Return [X, Y] of the center of cell containing provided text 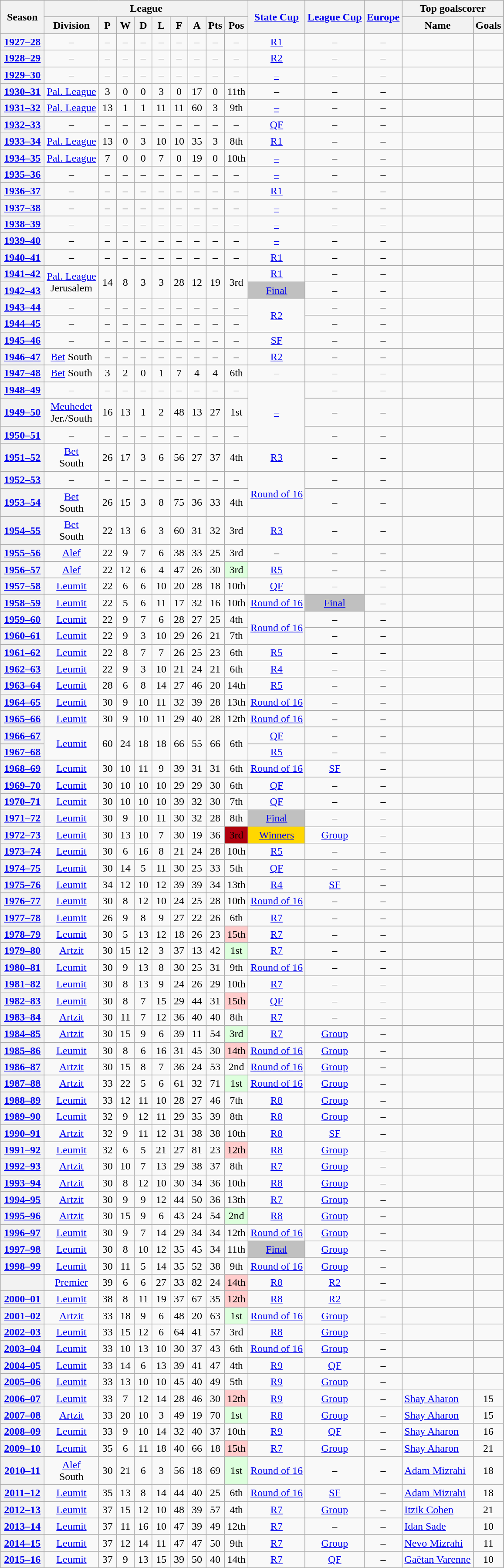
Name [437, 25]
1943–44 [23, 307]
2005–06 [23, 1382]
1931–32 [23, 108]
Top goalscorer [453, 9]
2000–01 [23, 1299]
1970–71 [23, 802]
Idan Sade [437, 1526]
1949–50 [23, 412]
1948–49 [23, 390]
1932–33 [23, 125]
Premier [71, 1282]
L [161, 25]
1942–43 [23, 291]
1973–74 [23, 852]
League Cup [335, 17]
1974–75 [23, 868]
1954–55 [23, 531]
1976–77 [23, 901]
1980–81 [23, 967]
70 [215, 1415]
1930–31 [23, 91]
W [125, 25]
1952–53 [23, 480]
Goals [488, 25]
1990–91 [23, 1133]
53 [215, 1067]
1961–62 [23, 652]
Gaëtan Varenne [437, 1559]
64 [179, 1332]
75 [179, 502]
1945–46 [23, 340]
1950–51 [23, 435]
1985–86 [23, 1050]
2001–02 [23, 1316]
P [107, 25]
Itzik Cohen [437, 1510]
2006–07 [23, 1399]
1967–68 [23, 752]
2012–13 [23, 1510]
1981–82 [23, 984]
1982–83 [23, 1000]
67 [197, 1299]
1940–41 [23, 257]
Season [23, 17]
1998–99 [23, 1266]
1935–36 [23, 174]
2004–05 [23, 1365]
1983–84 [23, 1017]
55 [197, 743]
2013–14 [23, 1526]
1962–63 [23, 669]
1978–79 [23, 934]
Europe [383, 17]
1977–78 [23, 918]
1988–89 [23, 1100]
1969–70 [23, 785]
2010–11 [23, 1470]
Pos [237, 25]
1975–76 [23, 885]
D [143, 25]
1944–45 [23, 324]
1964–65 [23, 702]
1928–29 [23, 58]
MeuhedetJer./South [71, 412]
1966–67 [23, 735]
1996–97 [23, 1233]
1934–35 [23, 158]
42 [215, 951]
1946–47 [23, 357]
2011–12 [23, 1493]
82 [197, 1282]
69 [215, 1470]
1987–88 [23, 1084]
1939–40 [23, 241]
1995–96 [23, 1216]
52 [197, 1266]
Winners [276, 835]
1927–28 [23, 42]
1937–38 [23, 208]
1957–58 [23, 586]
2007–08 [23, 1415]
71 [215, 1084]
1979–80 [23, 951]
Pal. League Jerusalem [71, 282]
1938–39 [23, 224]
1956–57 [23, 570]
1929–30 [23, 75]
2014–15 [23, 1543]
61 [179, 1084]
1965–66 [23, 719]
1960–61 [23, 636]
Pts [215, 25]
1951–52 [23, 457]
1959–60 [23, 619]
2002–03 [23, 1332]
1968–69 [23, 768]
Division [71, 25]
1993–94 [23, 1183]
Nevo Mizrahi [437, 1543]
1941–42 [23, 274]
2003–04 [23, 1349]
2015–16 [23, 1559]
1986–87 [23, 1067]
2009–10 [23, 1448]
F [179, 25]
1989–90 [23, 1117]
1972–73 [23, 835]
1953–54 [23, 502]
1963–64 [23, 686]
1994–95 [23, 1200]
1947–48 [23, 373]
1991–92 [23, 1150]
1958–59 [23, 603]
AlefSouth [71, 1470]
1971–72 [23, 818]
81 [197, 1150]
A [197, 25]
1997–98 [23, 1249]
1955–56 [23, 553]
2008–09 [23, 1432]
1933–34 [23, 141]
63 [215, 1316]
1992–93 [23, 1166]
1984–85 [23, 1034]
1936–37 [23, 191]
League [146, 9]
State Cup [276, 17]
